Pinpoint the cell where the given text exists, returning its [X, Y] midpoint coordinate. 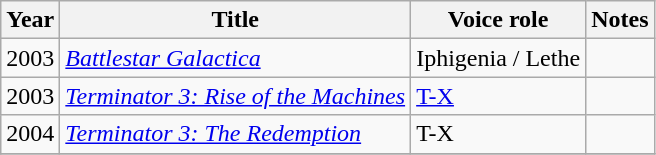
Year [30, 20]
Battlestar Galactica [236, 58]
Iphigenia / Lethe [498, 58]
Title [236, 20]
Terminator 3: The Redemption [236, 134]
Terminator 3: Rise of the Machines [236, 96]
2004 [30, 134]
Notes [620, 20]
Voice role [498, 20]
